From the cell containing the given text, extract its center point as [X, Y] coordinate. 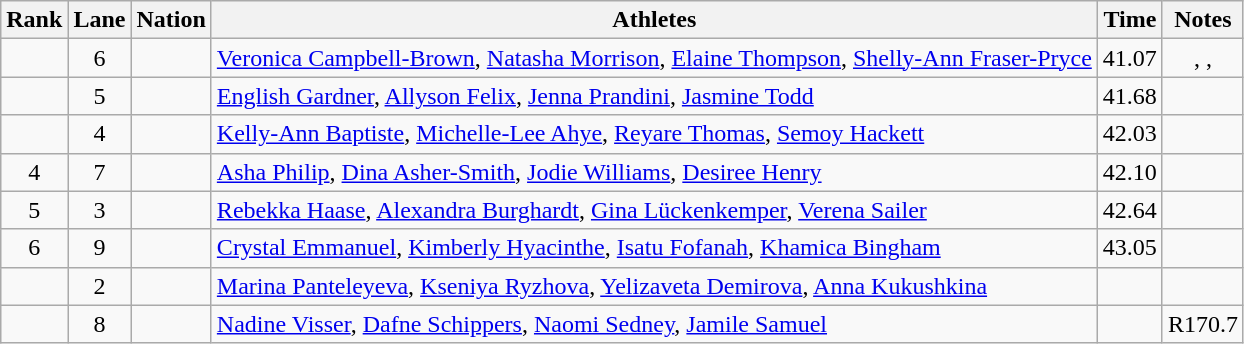
7 [100, 172]
Athletes [654, 20]
Time [1130, 20]
2 [100, 286]
Nation [171, 20]
41.68 [1130, 96]
Rank [34, 20]
42.03 [1130, 134]
Lane [100, 20]
43.05 [1130, 248]
41.07 [1130, 58]
Crystal Emmanuel, Kimberly Hyacinthe, Isatu Fofanah, Khamica Bingham [654, 248]
Nadine Visser, Dafne Schippers, Naomi Sedney, Jamile Samuel [654, 324]
Kelly-Ann Baptiste, Michelle-Lee Ahye, Reyare Thomas, Semoy Hackett [654, 134]
8 [100, 324]
42.64 [1130, 210]
, , [1202, 58]
Notes [1202, 20]
3 [100, 210]
R170.7 [1202, 324]
Marina Panteleyeva, Kseniya Ryzhova, Yelizaveta Demirova, Anna Kukushkina [654, 286]
Asha Philip, Dina Asher-Smith, Jodie Williams, Desiree Henry [654, 172]
Rebekka Haase, Alexandra Burghardt, Gina Lückenkemper, Verena Sailer [654, 210]
Veronica Campbell-Brown, Natasha Morrison, Elaine Thompson, Shelly-Ann Fraser-Pryce [654, 58]
42.10 [1130, 172]
English Gardner, Allyson Felix, Jenna Prandini, Jasmine Todd [654, 96]
9 [100, 248]
